Return the [x, y] coordinate for the center point of the cell that contains the specified text.  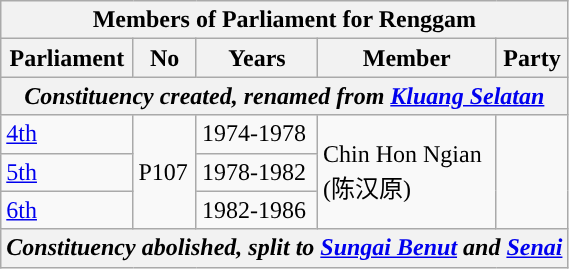
1982-1986 [256, 210]
Chin Hon Ngian (陈汉原) [406, 172]
5th [67, 172]
Constituency abolished, split to Sungai Benut and Senai [284, 248]
1974-1978 [256, 134]
Party [532, 58]
P107 [165, 172]
4th [67, 134]
Years [256, 58]
Member [406, 58]
No [165, 58]
Members of Parliament for Renggam [284, 20]
Constituency created, renamed from Kluang Selatan [284, 96]
1978-1982 [256, 172]
6th [67, 210]
Parliament [67, 58]
